Capture the cell that displays the provided text and extract its [X, Y] central coordinate. 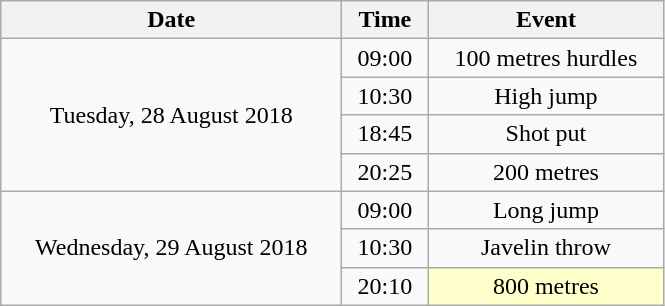
20:25 [385, 172]
Wednesday, 29 August 2018 [172, 248]
Tuesday, 28 August 2018 [172, 115]
20:10 [385, 286]
Event [546, 20]
Time [385, 20]
18:45 [385, 134]
Long jump [546, 210]
800 metres [546, 286]
Javelin throw [546, 248]
Date [172, 20]
Shot put [546, 134]
High jump [546, 96]
200 metres [546, 172]
100 metres hurdles [546, 58]
